Detect which cell encompasses the target text, then output its [x, y] center coordinate. 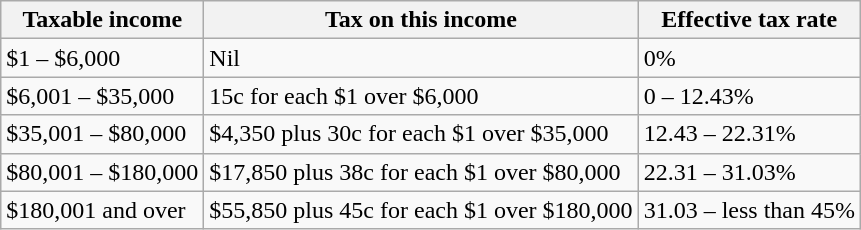
$6,001 – $35,000 [102, 96]
0 – 12.43% [749, 96]
$4,350 plus 30c for each $1 over $35,000 [421, 134]
$55,850 plus 45c for each $1 over $180,000 [421, 210]
Taxable income [102, 20]
22.31 – 31.03% [749, 172]
$35,001 – $80,000 [102, 134]
15c for each $1 over $6,000 [421, 96]
12.43 – 22.31% [749, 134]
$80,001 – $180,000 [102, 172]
31.03 – less than 45% [749, 210]
$180,001 and over [102, 210]
Nil [421, 58]
0% [749, 58]
$17,850 plus 38c for each $1 over $80,000 [421, 172]
$1 – $6,000 [102, 58]
Tax on this income [421, 20]
Effective tax rate [749, 20]
